Return [x, y] of the center of cell containing provided text 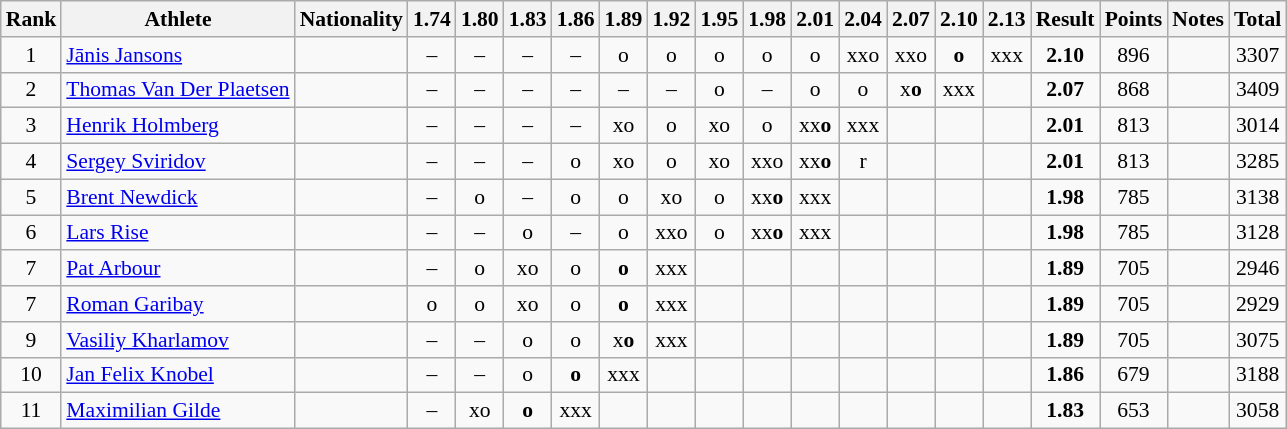
Brent Newdick [178, 197]
Lars Rise [178, 233]
3285 [1258, 162]
r [863, 162]
3058 [1258, 411]
1.74 [432, 19]
Rank [32, 19]
3409 [1258, 90]
868 [1134, 90]
3128 [1258, 233]
1.80 [480, 19]
9 [32, 340]
Nationality [352, 19]
Notes [1198, 19]
2929 [1258, 304]
Jānis Jansons [178, 55]
10 [32, 375]
Roman Garibay [178, 304]
Result [1066, 19]
679 [1134, 375]
3138 [1258, 197]
2.13 [1007, 19]
Athlete [178, 19]
3188 [1258, 375]
Maximilian Gilde [178, 411]
653 [1134, 411]
2.04 [863, 19]
Jan Felix Knobel [178, 375]
Henrik Holmberg [178, 126]
1.92 [671, 19]
6 [32, 233]
3307 [1258, 55]
5 [32, 197]
1 [32, 55]
2 [32, 90]
Pat Arbour [178, 269]
3 [32, 126]
Total [1258, 19]
11 [32, 411]
1.95 [719, 19]
Points [1134, 19]
3014 [1258, 126]
Sergey Sviridov [178, 162]
Vasiliy Kharlamov [178, 340]
4 [32, 162]
896 [1134, 55]
Thomas Van Der Plaetsen [178, 90]
3075 [1258, 340]
2946 [1258, 269]
